Return (x, y) of the center of cell containing provided text 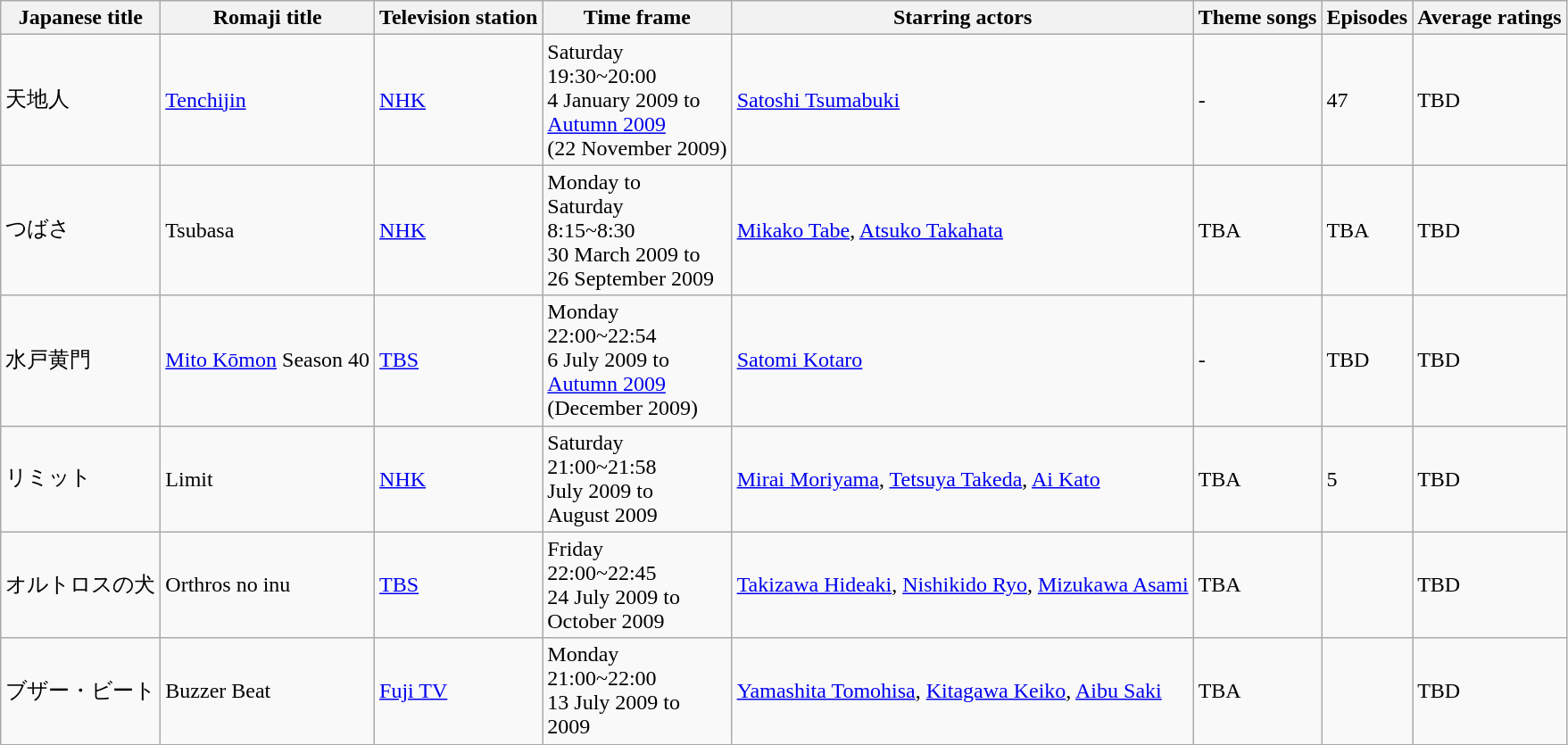
Tsubasa (268, 230)
Episodes (1367, 18)
Japanese title (80, 18)
Romaji title (268, 18)
Mito Kōmon Season 40 (268, 360)
Theme songs (1257, 18)
Television station (459, 18)
Saturday 19:30~20:004 January 2009 to Autumn 2009(22 November 2009) (637, 100)
Tenchijin (268, 100)
水戸黄門 (80, 360)
Yamashita Tomohisa, Kitagawa Keiko, Aibu Saki (962, 691)
Satoshi Tsumabuki (962, 100)
Mirai Moriyama, Tetsuya Takeda, Ai Kato (962, 478)
Satomi Kotaro (962, 360)
Monday to Saturday 8:15~8:3030 March 2009 to 26 September 2009 (637, 230)
Friday 22:00~22:4524 July 2009 to October 2009 (637, 585)
Monday 22:00~22:546 July 2009 to Autumn 2009(December 2009) (637, 360)
Mikako Tabe, Atsuko Takahata (962, 230)
天地人 (80, 100)
リミット (80, 478)
Takizawa Hideaki, Nishikido Ryo, Mizukawa Asami (962, 585)
Orthros no inu (268, 585)
つばさ (80, 230)
Average ratings (1490, 18)
ブザー・ビート (80, 691)
Saturday 21:00~21:58July 2009 to August 2009 (637, 478)
Fuji TV (459, 691)
Limit (268, 478)
Monday 21:00~22:0013 July 2009 to 2009 (637, 691)
オルトロスの犬 (80, 585)
47 (1367, 100)
Starring actors (962, 18)
Buzzer Beat (268, 691)
Time frame (637, 18)
5 (1367, 478)
